Locate the cell with the specified text and output its (x, y) center coordinate. 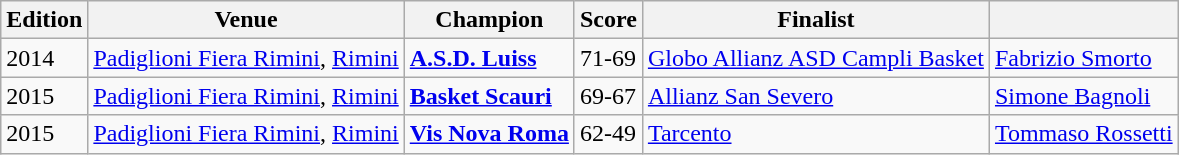
Tommaso Rossetti (1084, 134)
Allianz San Severo (816, 96)
Venue (246, 20)
Finalist (816, 20)
69-67 (608, 96)
Edition (44, 20)
Vis Nova Roma (489, 134)
62-49 (608, 134)
Fabrizio Smorto (1084, 58)
Globo Allianz ASD Campli Basket (816, 58)
Champion (489, 20)
Basket Scauri (489, 96)
Score (608, 20)
2014 (44, 58)
Tarcento (816, 134)
A.S.D. Luiss (489, 58)
Simone Bagnoli (1084, 96)
71-69 (608, 58)
